From the cell containing the given text, extract its center point as [X, Y] coordinate. 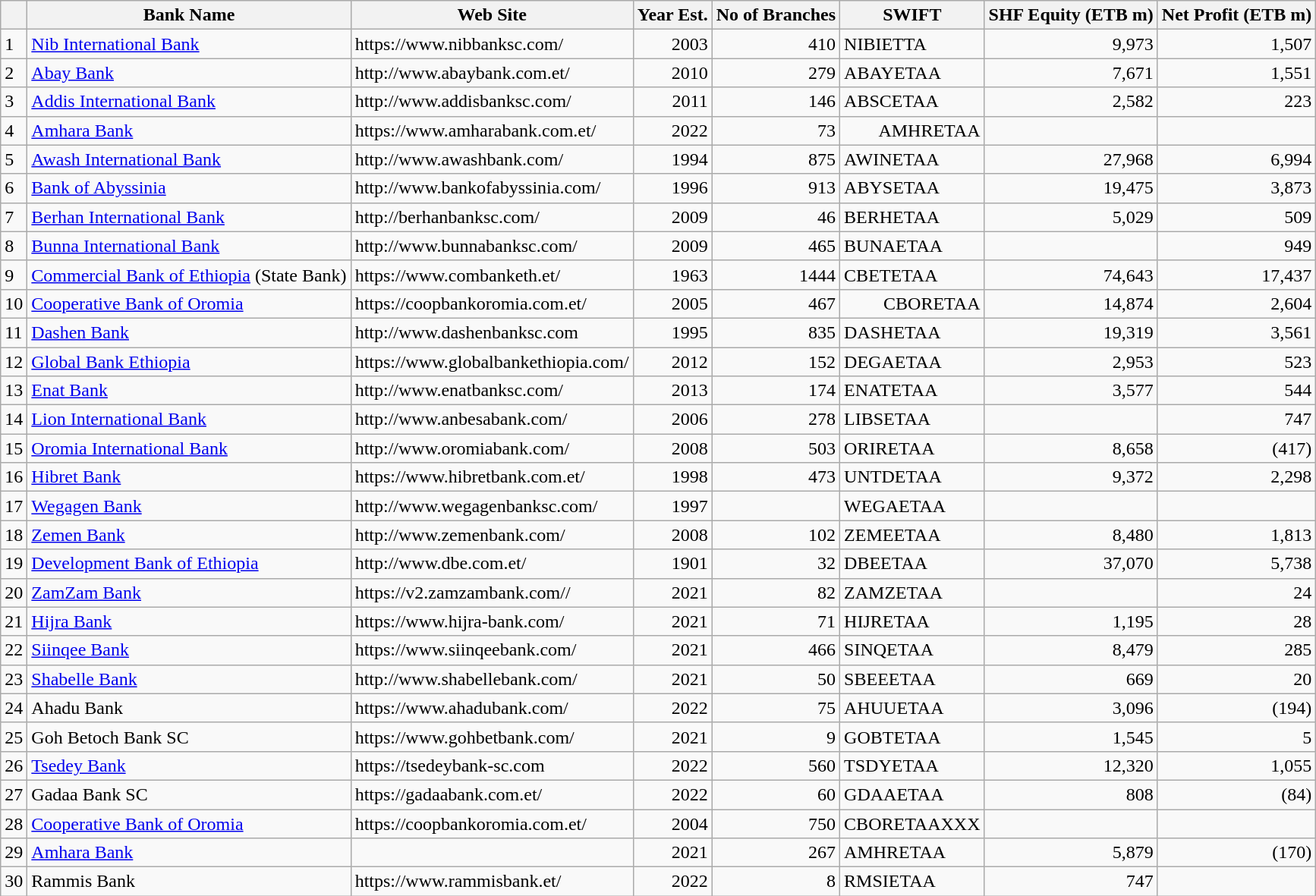
https://v2.zamzambank.com// [492, 593]
Zemen Bank [189, 535]
CBETETAA [912, 275]
32 [776, 564]
27 [14, 794]
17 [14, 506]
8,480 [1071, 535]
523 [1237, 362]
http://www.addisbanksc.com/ [492, 102]
75 [776, 708]
https://www.ahadubank.com/ [492, 708]
4 [14, 130]
750 [776, 823]
2013 [672, 391]
AWINETAA [912, 159]
Enat Bank [189, 391]
949 [1237, 246]
RMSIETAA [912, 882]
25 [14, 737]
Awash International Bank [189, 159]
Net Profit (ETB m) [1237, 15]
https://www.rammisbank.et/ [492, 882]
Web Site [492, 15]
19,475 [1071, 188]
Berhan International Bank [189, 217]
Goh Betoch Bank SC [189, 737]
ZEMEETAA [912, 535]
Wegagen Bank [189, 506]
BUNAETAA [912, 246]
1,551 [1237, 73]
Nib International Bank [189, 44]
http://www.oromiabank.com/ [492, 448]
808 [1071, 794]
Hibret Bank [189, 477]
DASHETAA [912, 332]
6,994 [1237, 159]
50 [776, 679]
2,582 [1071, 102]
5,879 [1071, 853]
11 [14, 332]
15 [14, 448]
560 [776, 766]
https://www.nibbanksc.com/ [492, 44]
2 [14, 73]
Addis International Bank [189, 102]
875 [776, 159]
Development Bank of Ethiopia [189, 564]
SWIFT [912, 15]
1901 [672, 564]
Gadaa Bank SC [189, 794]
ENATETAA [912, 391]
Siinqee Bank [189, 650]
14 [14, 420]
3,577 [1071, 391]
8,658 [1071, 448]
60 [776, 794]
13 [14, 391]
473 [776, 477]
http://www.bankofabyssinia.com/ [492, 188]
https://www.combanketh.et/ [492, 275]
17,437 [1237, 275]
https://www.gohbetbank.com/ [492, 737]
1994 [672, 159]
https://www.hibretbank.com.et/ [492, 477]
7,671 [1071, 73]
https://www.globalbankethiopia.com/ [492, 362]
71 [776, 621]
669 [1071, 679]
16 [14, 477]
23 [14, 679]
152 [776, 362]
12,320 [1071, 766]
5,738 [1237, 564]
174 [776, 391]
http://www.bunnabanksc.com/ [492, 246]
1997 [672, 506]
HIJRETAA [912, 621]
102 [776, 535]
http://www.awashbank.com/ [492, 159]
26 [14, 766]
Bunna International Bank [189, 246]
2011 [672, 102]
LIBSETAA [912, 420]
278 [776, 420]
22 [14, 650]
146 [776, 102]
8,479 [1071, 650]
Tsedey Bank [189, 766]
SBEEETAA [912, 679]
http://www.wegagenbanksc.com/ [492, 506]
No of Branches [776, 15]
544 [1237, 391]
3,561 [1237, 332]
ABYSETAA [912, 188]
6 [14, 188]
1 [14, 44]
Bank of Abyssinia [189, 188]
CBORETAA [912, 303]
Bank Name [189, 15]
267 [776, 853]
1444 [776, 275]
2004 [672, 823]
1,813 [1237, 535]
http://www.enatbanksc.com/ [492, 391]
ABSCETAA [912, 102]
https://www.amharabank.com.et/ [492, 130]
2005 [672, 303]
AHUUETAA [912, 708]
Rammis Bank [189, 882]
2,604 [1237, 303]
GDAAETAA [912, 794]
Global Bank Ethiopia [189, 362]
UNTDETAA [912, 477]
285 [1237, 650]
Year Est. [672, 15]
http://www.zemenbank.com/ [492, 535]
1998 [672, 477]
9,973 [1071, 44]
TSDYETAA [912, 766]
1996 [672, 188]
Abay Bank [189, 73]
Dashen Bank [189, 332]
503 [776, 448]
https://gadaabank.com.et/ [492, 794]
1995 [672, 332]
467 [776, 303]
279 [776, 73]
Ahadu Bank [189, 708]
WEGAETAA [912, 506]
1,545 [1071, 737]
Lion International Bank [189, 420]
73 [776, 130]
1,195 [1071, 621]
3,873 [1237, 188]
21 [14, 621]
DBEETAA [912, 564]
3 [14, 102]
GOBTETAA [912, 737]
Commercial Bank of Ethiopia (State Bank) [189, 275]
12 [14, 362]
27,968 [1071, 159]
2006 [672, 420]
https://www.siinqeebank.com/ [492, 650]
(170) [1237, 853]
http://www.anbesabank.com/ [492, 420]
CBORETAAXXX [912, 823]
ORIRETAA [912, 448]
http://www.dbe.com.et/ [492, 564]
410 [776, 44]
46 [776, 217]
7 [14, 217]
835 [776, 332]
913 [776, 188]
SHF Equity (ETB m) [1071, 15]
http://www.dashenbanksc.com [492, 332]
14,874 [1071, 303]
2010 [672, 73]
Hijra Bank [189, 621]
https://tsedeybank-sc.com [492, 766]
2,298 [1237, 477]
(84) [1237, 794]
37,070 [1071, 564]
466 [776, 650]
http://www.shabellebank.com/ [492, 679]
82 [776, 593]
ABAYETAA [912, 73]
1,055 [1237, 766]
1963 [672, 275]
(194) [1237, 708]
ZAMZETAA [912, 593]
509 [1237, 217]
SINQETAA [912, 650]
10 [14, 303]
Oromia International Bank [189, 448]
http://www.abaybank.com.et/ [492, 73]
29 [14, 853]
Shabelle Bank [189, 679]
ZamZam Bank [189, 593]
NIBIETTA [912, 44]
465 [776, 246]
2,953 [1071, 362]
(417) [1237, 448]
1,507 [1237, 44]
DEGAETAA [912, 362]
http://berhanbanksc.com/ [492, 217]
223 [1237, 102]
5,029 [1071, 217]
9,372 [1071, 477]
BERHETAA [912, 217]
2003 [672, 44]
18 [14, 535]
https://www.hijra-bank.com/ [492, 621]
19 [14, 564]
3,096 [1071, 708]
74,643 [1071, 275]
19,319 [1071, 332]
30 [14, 882]
2012 [672, 362]
